Detect which cell encompasses the target text, then output its [X, Y] center coordinate. 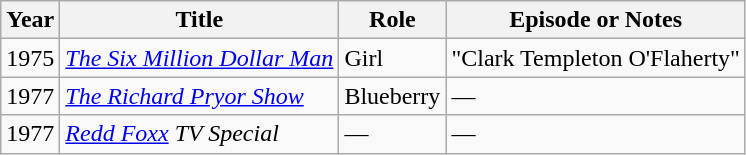
Title [200, 20]
The Six Million Dollar Man [200, 58]
Year [30, 20]
1975 [30, 58]
Redd Foxx TV Special [200, 134]
Episode or Notes [596, 20]
Blueberry [392, 96]
The Richard Pryor Show [200, 96]
"Clark Templeton O'Flaherty" [596, 58]
Girl [392, 58]
Role [392, 20]
